Extract the [x, y] coordinate from the center of the cell holding the provided text.  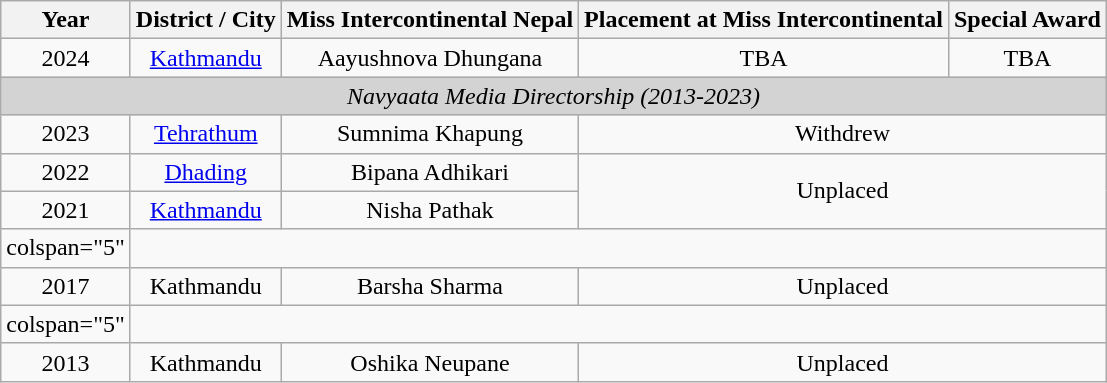
2017 [66, 286]
Bipana Adhikari [430, 172]
Miss Intercontinental Nepal [430, 20]
Dhading [206, 172]
District / City [206, 20]
Aayushnova Dhungana [430, 58]
Placement at Miss Intercontinental [764, 20]
2024 [66, 58]
Special Award [1027, 20]
Nisha Pathak [430, 210]
2023 [66, 134]
2021 [66, 210]
Oshika Neupane [430, 362]
Barsha Sharma [430, 286]
Navyaata Media Directorship (2013-2023) [554, 96]
2013 [66, 362]
2022 [66, 172]
Tehrathum [206, 134]
Withdrew [843, 134]
Sumnima Khapung [430, 134]
Year [66, 20]
